Capture the cell that displays the provided text and extract its [x, y] central coordinate. 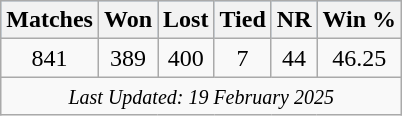
Last Updated: 19 February 2025 [202, 96]
7 [242, 58]
Tied [242, 20]
Lost [186, 20]
400 [186, 58]
841 [50, 58]
389 [128, 58]
44 [294, 58]
Won [128, 20]
Win % [360, 20]
46.25 [360, 58]
NR [294, 20]
Matches [50, 20]
